Capture the cell that displays the provided text and extract its (X, Y) central coordinate. 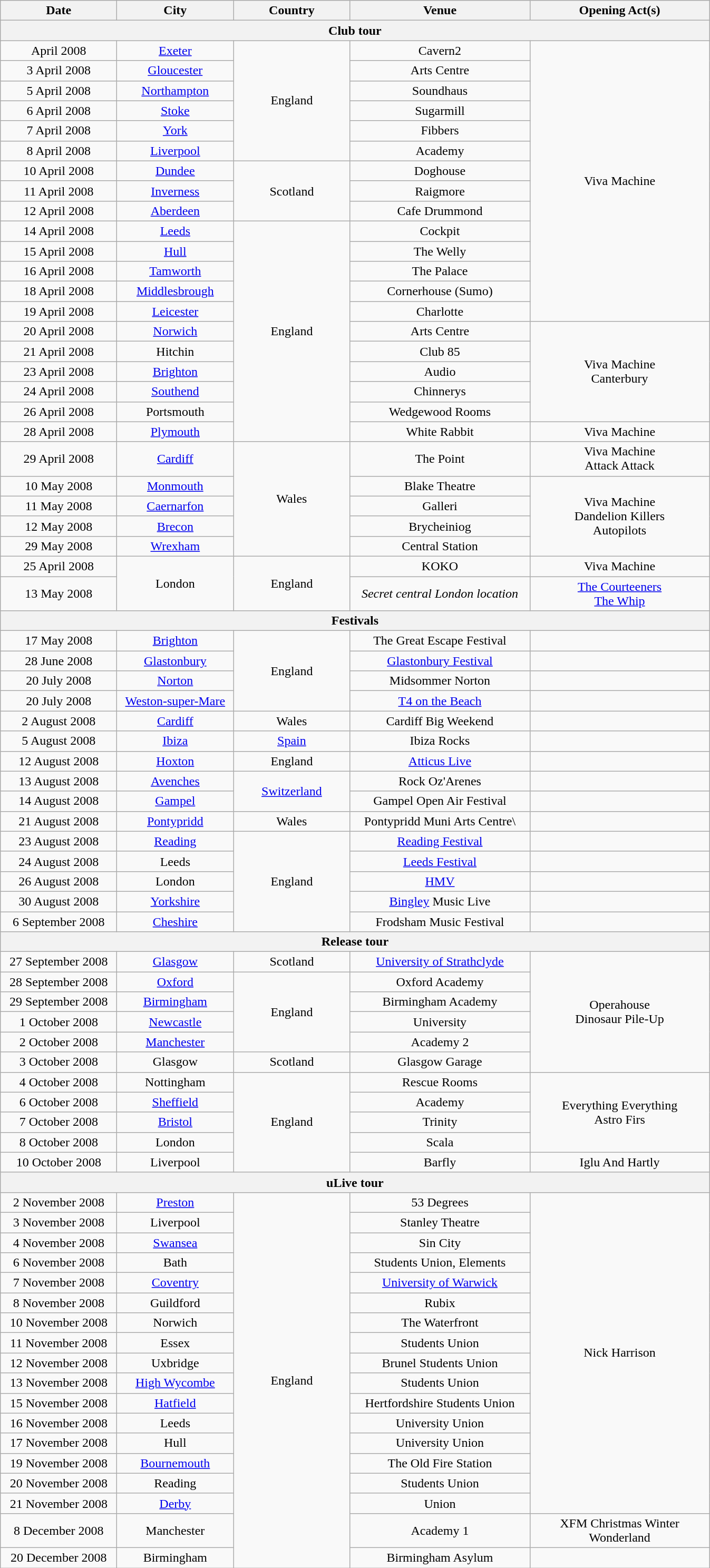
20 December 2008 (59, 1557)
Raigmore (440, 191)
Cavern2 (440, 51)
Charlotte (440, 311)
University of Strathclyde (440, 962)
Ibiza Rocks (440, 741)
York (175, 131)
Exeter (175, 51)
3 April 2008 (59, 71)
24 August 2008 (59, 861)
4 November 2008 (59, 1242)
21 August 2008 (59, 821)
The Palace (440, 271)
Viva MachineAttack Attack (620, 459)
12 November 2008 (59, 1363)
Weston-super-Mare (175, 701)
Aberdeen (175, 211)
Guildford (175, 1303)
8 December 2008 (59, 1531)
4 October 2008 (59, 1082)
Dundee (175, 171)
8 April 2008 (59, 151)
Birmingham Asylum (440, 1557)
Trinity (440, 1122)
Bingley Music Live (440, 901)
Rescue Rooms (440, 1082)
2 October 2008 (59, 1042)
Release tour (355, 942)
13 August 2008 (59, 781)
16 November 2008 (59, 1423)
Date (59, 11)
5 April 2008 (59, 91)
11 April 2008 (59, 191)
16 April 2008 (59, 271)
19 November 2008 (59, 1463)
3 October 2008 (59, 1062)
24 April 2008 (59, 392)
15 April 2008 (59, 251)
25 April 2008 (59, 566)
23 August 2008 (59, 841)
Rubix (440, 1303)
Stoke (175, 111)
Tamworth (175, 271)
Ibiza (175, 741)
Brunel Students Union (440, 1363)
Avenches (175, 781)
Glasgow Garage (440, 1062)
Hertfordshire Students Union (440, 1403)
Caernarfon (175, 506)
T4 on the Beach (440, 701)
Audio (440, 372)
Monmouth (175, 486)
Cornerhouse (Sumo) (440, 291)
Wedgewood Rooms (440, 412)
Club tour (355, 31)
Rock Oz'Arenes (440, 781)
April 2008 (59, 51)
Northampton (175, 91)
The Welly (440, 251)
Academy 2 (440, 1042)
Brecon (175, 526)
uLive tour (355, 1182)
13 May 2008 (59, 593)
28 April 2008 (59, 432)
19 April 2008 (59, 311)
12 August 2008 (59, 761)
Preston (175, 1202)
Nottingham (175, 1082)
28 September 2008 (59, 982)
Hatfield (175, 1403)
13 November 2008 (59, 1383)
2 November 2008 (59, 1202)
6 November 2008 (59, 1263)
Union (440, 1503)
10 October 2008 (59, 1162)
Festivals (355, 621)
5 August 2008 (59, 741)
Soundhaus (440, 91)
Southend (175, 392)
Hoxton (175, 761)
Oxford (175, 982)
53 Degrees (440, 1202)
University of Warwick (440, 1283)
HMV (440, 881)
10 April 2008 (59, 171)
6 April 2008 (59, 111)
Inverness (175, 191)
Pontypridd Muni Arts Centre\ (440, 821)
21 April 2008 (59, 352)
Switzerland (292, 791)
Viva MachineDandelion KillersAutopilots (620, 516)
Club 85 (440, 352)
29 May 2008 (59, 546)
27 September 2008 (59, 962)
Galleri (440, 506)
Academy 1 (440, 1531)
30 August 2008 (59, 901)
Gloucester (175, 71)
20 November 2008 (59, 1483)
21 November 2008 (59, 1503)
Stanley Theatre (440, 1222)
Spain (292, 741)
Portsmouth (175, 412)
Bath (175, 1263)
8 October 2008 (59, 1142)
Central Station (440, 546)
23 April 2008 (59, 372)
3 November 2008 (59, 1222)
14 August 2008 (59, 801)
The Waterfront (440, 1323)
The Point (440, 459)
Sheffield (175, 1102)
Secret central London location (440, 593)
Bristol (175, 1122)
Nick Harrison (620, 1352)
18 April 2008 (59, 291)
29 September 2008 (59, 1002)
Gampel (175, 801)
Plymouth (175, 432)
Cockpit (440, 231)
Bournemouth (175, 1463)
1 October 2008 (59, 1022)
14 April 2008 (59, 231)
Essex (175, 1343)
7 April 2008 (59, 131)
Midsommer Norton (440, 681)
Middlesbrough (175, 291)
White Rabbit (440, 432)
15 November 2008 (59, 1403)
Swansea (175, 1242)
8 November 2008 (59, 1303)
12 May 2008 (59, 526)
Gampel Open Air Festival (440, 801)
Pontypridd (175, 821)
High Wycombe (175, 1383)
Glastonbury Festival (440, 661)
Scala (440, 1142)
The Old Fire Station (440, 1463)
26 April 2008 (59, 412)
The CourteenersThe Whip (620, 593)
Country (292, 11)
Atticus Live (440, 761)
10 November 2008 (59, 1323)
Cheshire (175, 922)
City (175, 11)
28 June 2008 (59, 661)
Viva MachineCanterbury (620, 372)
26 August 2008 (59, 881)
2 August 2008 (59, 721)
6 October 2008 (59, 1102)
Blake Theatre (440, 486)
6 September 2008 (59, 922)
7 October 2008 (59, 1122)
Leicester (175, 311)
University (440, 1022)
Wrexham (175, 546)
Uxbridge (175, 1363)
Reading Festival (440, 841)
Everything EverythingAstro Firs (620, 1112)
Cardiff Big Weekend (440, 721)
Derby (175, 1503)
17 November 2008 (59, 1443)
Frodsham Music Festival (440, 922)
Cafe Drummond (440, 211)
12 April 2008 (59, 211)
Barfly (440, 1162)
Hitchin (175, 352)
Coventry (175, 1283)
Norton (175, 681)
KOKO (440, 566)
Doghouse (440, 171)
Brycheiniog (440, 526)
29 April 2008 (59, 459)
11 May 2008 (59, 506)
Fibbers (440, 131)
11 November 2008 (59, 1343)
Glastonbury (175, 661)
Leeds Festival (440, 861)
Opening Act(s) (620, 11)
17 May 2008 (59, 641)
10 May 2008 (59, 486)
7 November 2008 (59, 1283)
XFM Christmas Winter Wonderland (620, 1531)
Students Union, Elements (440, 1263)
Sin City (440, 1242)
Venue (440, 11)
Sugarmill (440, 111)
Iglu And Hartly (620, 1162)
Yorkshire (175, 901)
The Great Escape Festival (440, 641)
Birmingham Academy (440, 1002)
OperahouseDinosaur Pile-Up (620, 1012)
Chinnerys (440, 392)
20 April 2008 (59, 332)
Oxford Academy (440, 982)
Newcastle (175, 1022)
